Pinpoint the cell where the given text exists, returning its (x, y) midpoint coordinate. 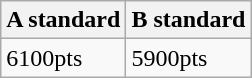
5900pts (188, 58)
B standard (188, 20)
6100pts (64, 58)
A standard (64, 20)
